Pinpoint the cell where the given text exists, returning its (x, y) midpoint coordinate. 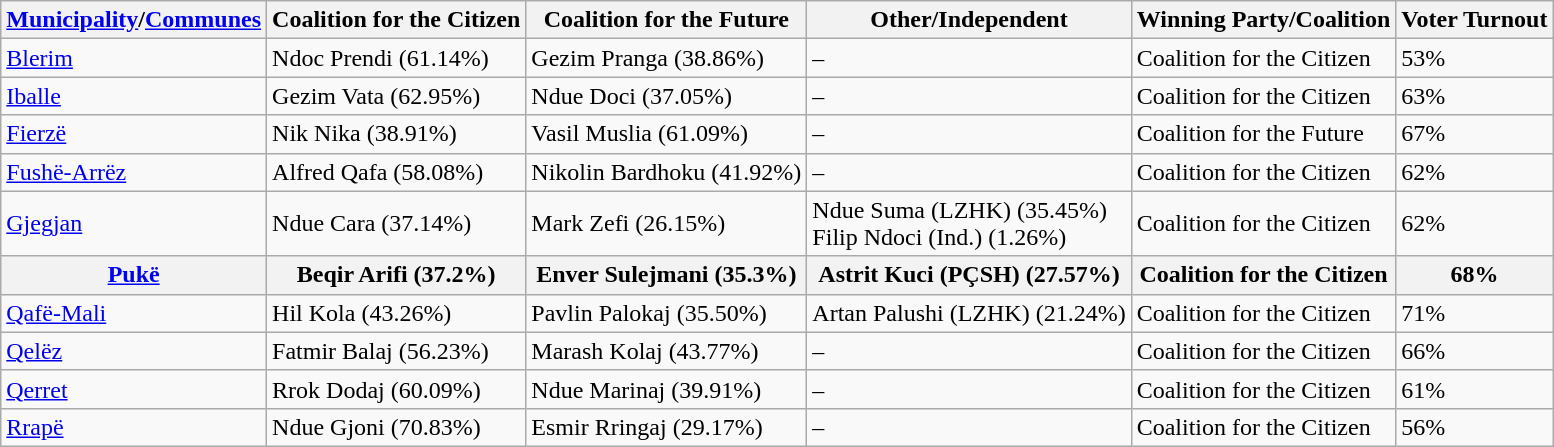
Rrapë (134, 427)
Vasil Muslia (61.09%) (666, 134)
Astrit Kuci (PÇSH) (27.57%) (969, 275)
Marash Kolaj (43.77%) (666, 351)
Nik Nika (38.91%) (396, 134)
Ndue Marinaj (39.91%) (666, 389)
Artan Palushi (LZHK) (21.24%) (969, 313)
66% (1474, 351)
Fushë-Arrëz (134, 172)
Other/Independent (969, 20)
Fierzë (134, 134)
Nikolin Bardhoku (41.92%) (666, 172)
67% (1474, 134)
Ndoc Prendi (61.14%) (396, 58)
61% (1474, 389)
Alfred Qafa (58.08%) (396, 172)
68% (1474, 275)
Pukë (134, 275)
Ndue Cara (37.14%) (396, 224)
Hil Kola (43.26%) (396, 313)
Esmir Rringaj (29.17%) (666, 427)
71% (1474, 313)
Voter Turnout (1474, 20)
Enver Sulejmani (35.3%) (666, 275)
Municipality/Communes (134, 20)
53% (1474, 58)
Qelëz (134, 351)
Ndue Gjoni (70.83%) (396, 427)
Blerim (134, 58)
Qerret (134, 389)
Winning Party/Coalition (1264, 20)
Qafë-Mali (134, 313)
Gezim Pranga (38.86%) (666, 58)
Rrok Dodaj (60.09%) (396, 389)
Ndue Doci (37.05%) (666, 96)
Gjegjan (134, 224)
Ndue Suma (LZHK) (35.45%)Filip Ndoci (Ind.) (1.26%) (969, 224)
Mark Zefi (26.15%) (666, 224)
Iballe (134, 96)
Beqir Arifi (37.2%) (396, 275)
63% (1474, 96)
Fatmir Balaj (56.23%) (396, 351)
56% (1474, 427)
Pavlin Palokaj (35.50%) (666, 313)
Gezim Vata (62.95%) (396, 96)
